Capture the cell that displays the provided text and extract its (X, Y) central coordinate. 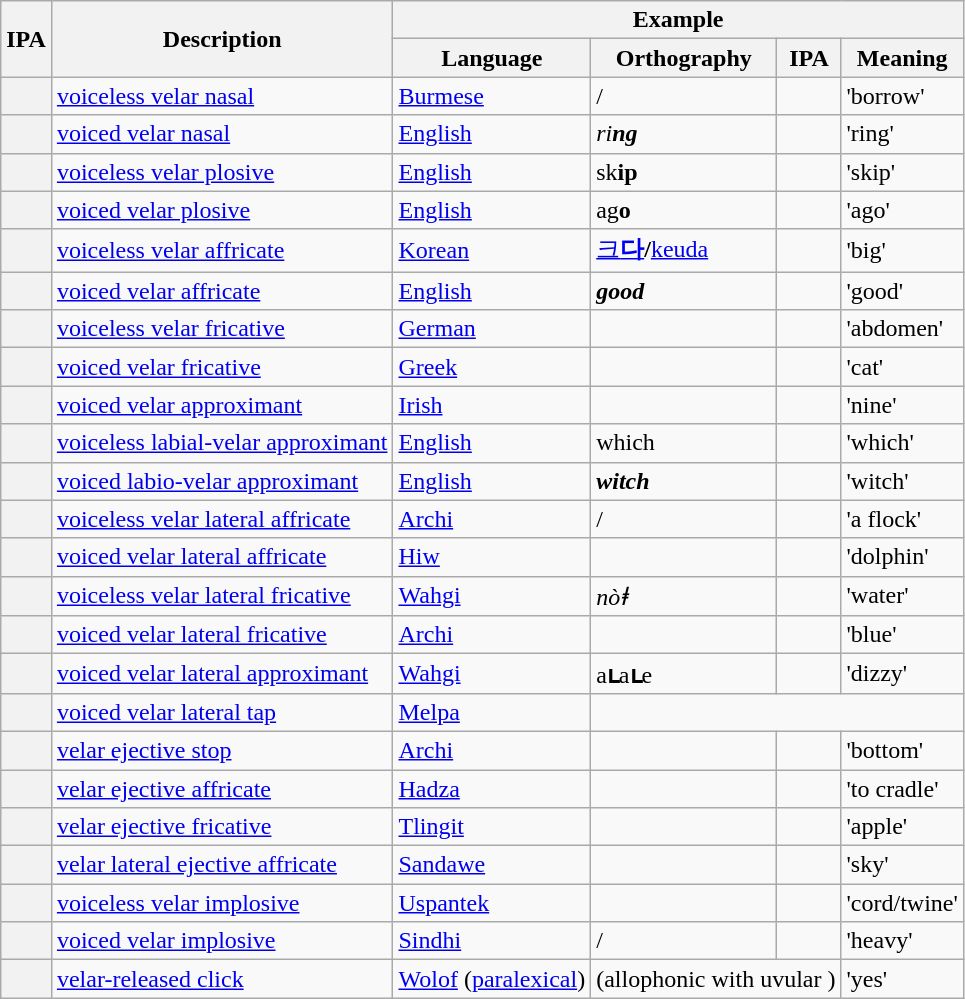
voiced velar implosive (222, 941)
ring (684, 134)
voiceless velar lateral affricate (222, 519)
German (492, 329)
크다/keuda (684, 250)
voiceless velar fricative (222, 329)
voiceless velar lateral fricative (222, 596)
'water' (902, 596)
voiceless velar plosive (222, 172)
voiced velar lateral tap (222, 712)
'heavy' (902, 941)
skip (684, 172)
Sindhi (492, 941)
'yes' (902, 979)
Burmese (492, 96)
Tlingit (492, 827)
voiced velar nasal (222, 134)
'skip' (902, 172)
'abdomen' (902, 329)
'dolphin' (902, 557)
'which' (902, 443)
voiced velar approximant (222, 405)
'dizzy' (902, 674)
good (684, 291)
voiced labio-velar approximant (222, 481)
Greek (492, 367)
witch (684, 481)
voiceless velar implosive (222, 903)
Wolof (paralexical) (492, 979)
voiced velar lateral approximant (222, 674)
Hiw (492, 557)
voiced velar lateral fricative (222, 635)
voiced velar fricative (222, 367)
Meaning (902, 58)
Korean (492, 250)
'big' (902, 250)
Melpa (492, 712)
'good' (902, 291)
'bottom' (902, 750)
'ring' (902, 134)
'witch' (902, 481)
'apple' (902, 827)
velar ejective fricative (222, 827)
voiced velar lateral affricate (222, 557)
voiceless labial-velar approximant (222, 443)
aʟaʟe (684, 674)
voiced velar plosive (222, 210)
Sandawe (492, 865)
Orthography (684, 58)
'cord/twine' (902, 903)
'ago' (902, 210)
nòⱡ (684, 596)
voiceless velar nasal (222, 96)
'borrow' (902, 96)
ago (684, 210)
'nine' (902, 405)
'to cradle' (902, 789)
'sky' (902, 865)
Description (222, 39)
(allophonic with uvular ) (716, 979)
Irish (492, 405)
'a flock' (902, 519)
velar ejective stop (222, 750)
Uspantek (492, 903)
'cat' (902, 367)
voiceless velar affricate (222, 250)
'blue' (902, 635)
Language (492, 58)
which (684, 443)
velar ejective affricate (222, 789)
voiced velar affricate (222, 291)
Hadza (492, 789)
Example (678, 20)
velar lateral ejective affricate (222, 865)
velar-released click (222, 979)
